Extract the (X, Y) coordinate from the center of the cell holding the provided text.  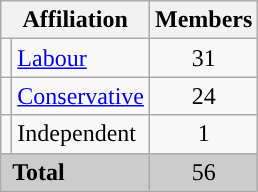
Affiliation (76, 20)
Conservative (81, 96)
Independent (81, 134)
1 (204, 134)
Labour (81, 58)
24 (204, 96)
Members (204, 20)
31 (204, 58)
56 (204, 172)
Total (76, 172)
